From the cell containing the given text, extract its center point as (X, Y) coordinate. 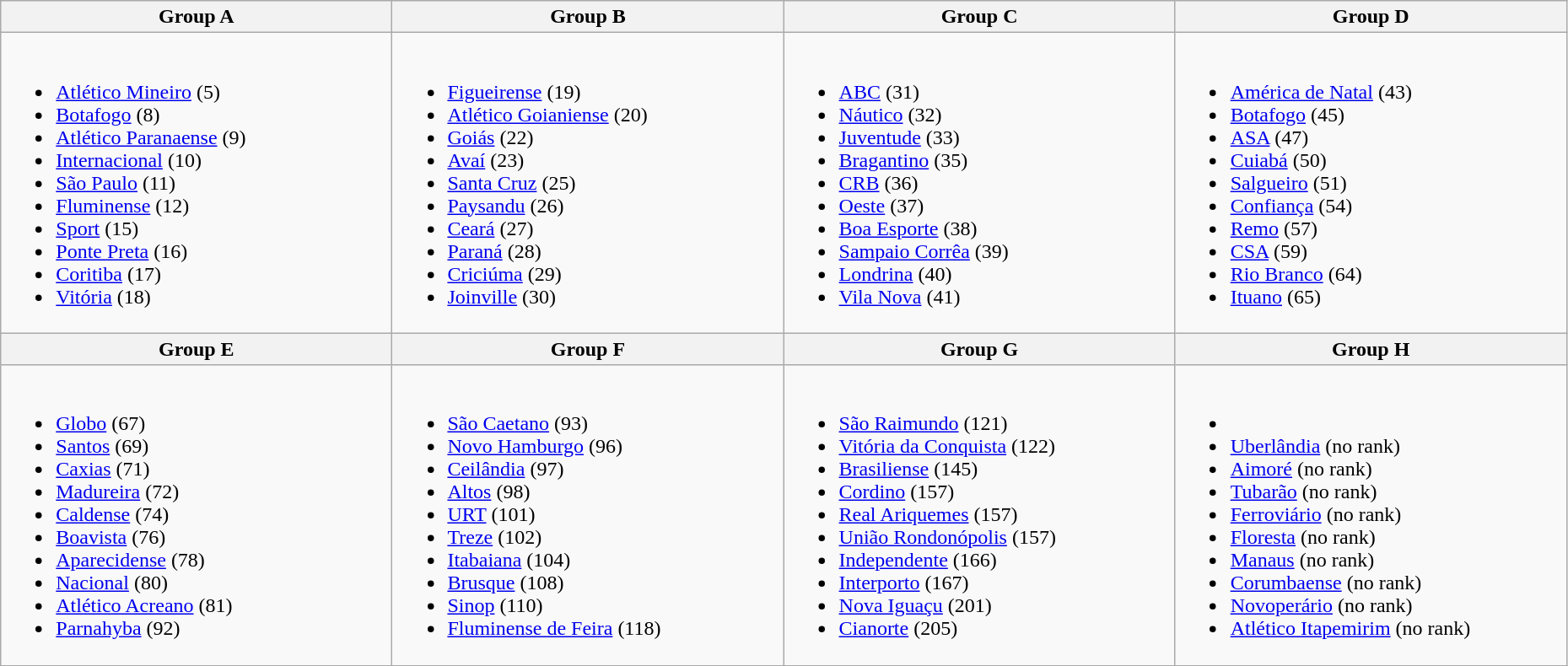
Globo (67) Santos (69) Caxias (71) Madureira (72) Caldense (74) Boavista (76) Aparecidense (78) Nacional (80) Atlético Acreano (81) Parnahyba (92) (197, 515)
Group E (197, 349)
América de Natal (43) Botafogo (45) ASA (47) Cuiabá (50) Salgueiro (51) Confiança (54) Remo (57) CSA (59) Rio Branco (64) Ituano (65) (1371, 183)
Group C (979, 17)
Figueirense (19) Atlético Goianiense (20) Goiás (22) Avaí (23) Santa Cruz (25) Paysandu (26) Ceará (27) Paraná (28) Criciúma (29) Joinville (30) (588, 183)
Group B (588, 17)
Group A (197, 17)
Group H (1371, 349)
Group G (979, 349)
Group D (1371, 17)
ABC (31) Náutico (32) Juventude (33) Bragantino (35) CRB (36) Oeste (37) Boa Esporte (38) Sampaio Corrêa (39) Londrina (40) Vila Nova (41) (979, 183)
Group F (588, 349)
